Scan for the cell matching the given text and deliver its [x, y] coordinate at center. 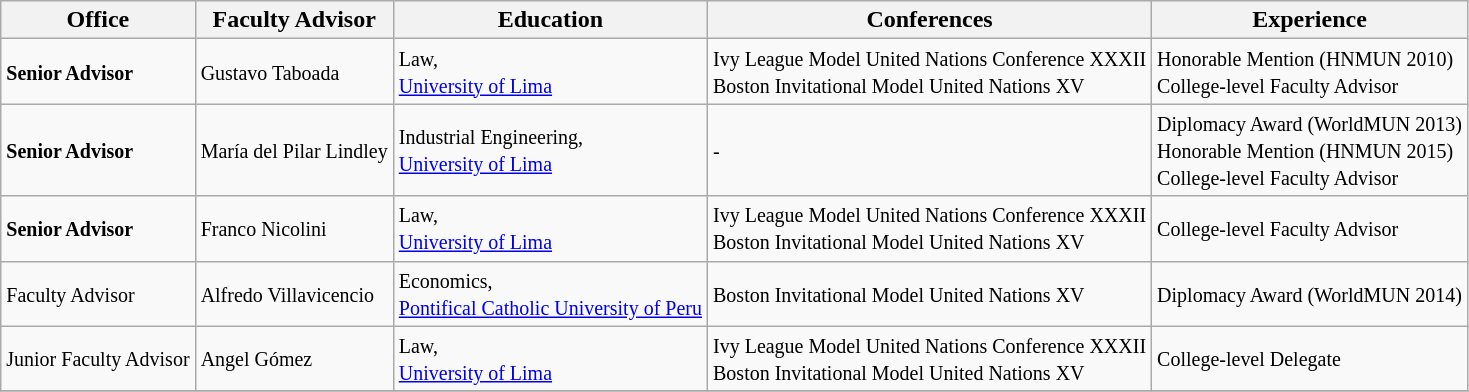
Honorable Mention (HNMUN 2010)College-level Faculty Advisor [1310, 72]
Education [550, 20]
Office [98, 20]
Diplomacy Award (WorldMUN 2014) [1310, 294]
Diplomacy Award (WorldMUN 2013)Honorable Mention (HNMUN 2015)College-level Faculty Advisor [1310, 150]
College-level Faculty Advisor [1310, 228]
Angel Gómez [294, 358]
Industrial Engineering, University of Lima [550, 150]
María del Pilar Lindley [294, 150]
Economics, Pontifical Catholic University of Peru [550, 294]
Boston Invitational Model United Nations XV [929, 294]
College-level Delegate [1310, 358]
Alfredo Villavicencio [294, 294]
Junior Faculty Advisor [98, 358]
Conferences [929, 20]
Experience [1310, 20]
Franco Nicolini [294, 228]
- [929, 150]
Gustavo Taboada [294, 72]
